Return the (X, Y) coordinate for the center point of the cell that contains the specified text.  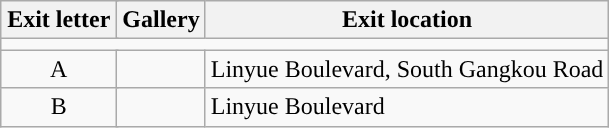
Exit letter (59, 20)
Gallery (161, 20)
A (59, 69)
Linyue Boulevard, South Gangkou Road (407, 69)
B (59, 107)
Linyue Boulevard (407, 107)
Exit location (407, 20)
